From the cell containing the given text, extract its center point as [X, Y] coordinate. 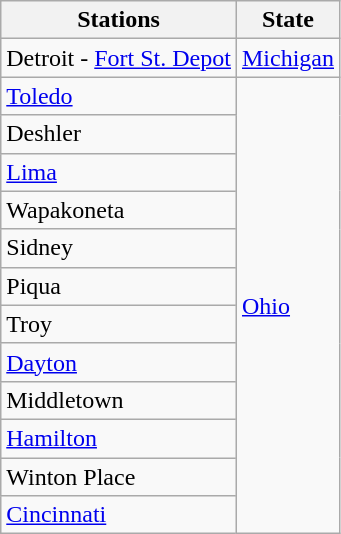
Michigan [288, 58]
Deshler [119, 134]
Lima [119, 172]
Detroit - Fort St. Depot [119, 58]
State [288, 20]
Wapakoneta [119, 210]
Hamilton [119, 438]
Sidney [119, 248]
Toledo [119, 96]
Dayton [119, 362]
Piqua [119, 286]
Ohio [288, 306]
Winton Place [119, 477]
Cincinnati [119, 515]
Troy [119, 324]
Stations [119, 20]
Middletown [119, 400]
